From the cell containing the given text, extract its center point as [X, Y] coordinate. 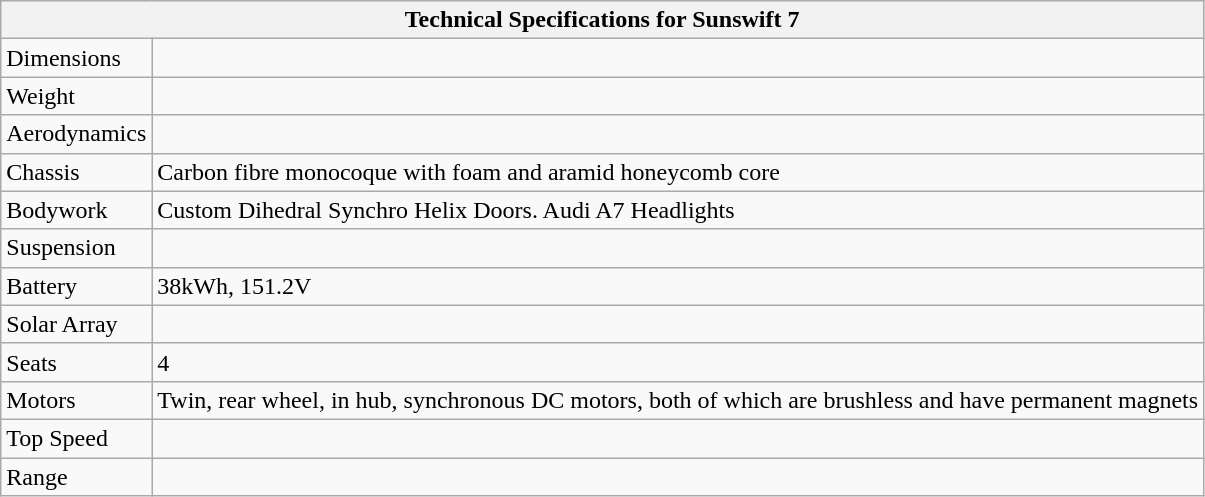
Seats [76, 362]
Dimensions [76, 58]
Solar Array [76, 324]
Motors [76, 400]
Custom Dihedral Synchro Helix Doors. Audi A7 Headlights [678, 210]
Weight [76, 96]
Technical Specifications for Sunswift 7 [602, 20]
Battery [76, 286]
4 [678, 362]
Range [76, 477]
38kWh, 151.2V [678, 286]
Aerodynamics [76, 134]
Suspension [76, 248]
Carbon fibre monocoque with foam and aramid honeycomb core [678, 172]
Chassis [76, 172]
Bodywork [76, 210]
Twin, rear wheel, in hub, synchronous DC motors, both of which are brushless and have permanent magnets [678, 400]
Top Speed [76, 438]
